Capture the cell that displays the provided text and extract its (x, y) central coordinate. 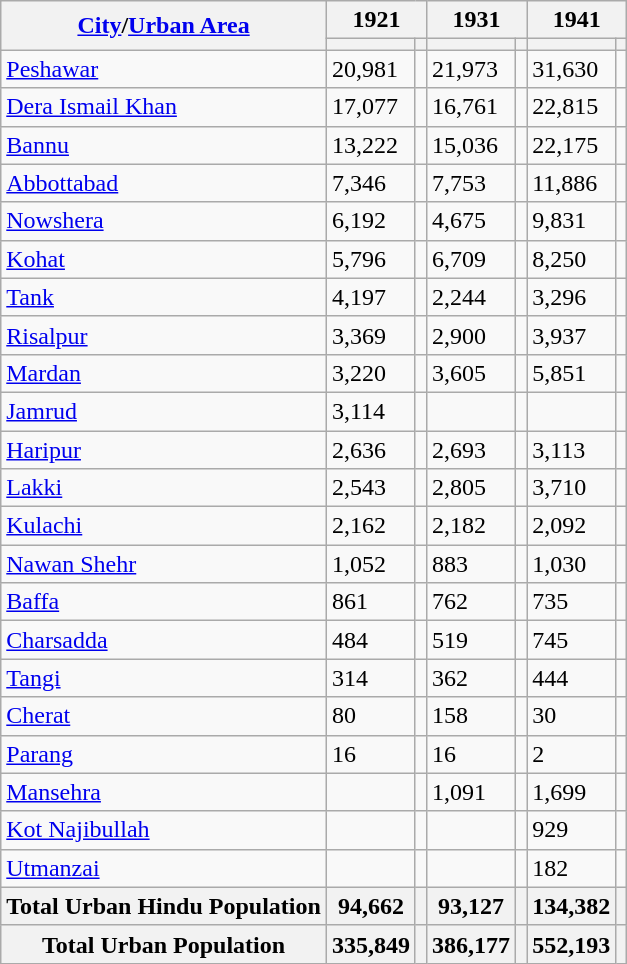
1,091 (470, 792)
Nawan Shehr (164, 564)
735 (572, 602)
21,973 (470, 69)
20,981 (370, 69)
Total Urban Population (164, 944)
7,753 (470, 183)
16,761 (470, 107)
3,710 (572, 488)
1921 (376, 20)
80 (370, 716)
1931 (476, 20)
9,831 (572, 221)
94,662 (370, 906)
762 (470, 602)
929 (572, 830)
15,036 (470, 145)
2,543 (370, 488)
17,077 (370, 107)
Risalpur (164, 335)
11,886 (572, 183)
2,092 (572, 526)
2,636 (370, 449)
Mardan (164, 373)
362 (470, 678)
2,693 (470, 449)
Tangi (164, 678)
Total Urban Hindu Population (164, 906)
30 (572, 716)
Bannu (164, 145)
5,796 (370, 259)
31,630 (572, 69)
1,030 (572, 564)
484 (370, 640)
5,851 (572, 373)
3,113 (572, 449)
22,175 (572, 145)
182 (572, 868)
3,114 (370, 411)
4,675 (470, 221)
158 (470, 716)
Kot Najibullah (164, 830)
883 (470, 564)
2 (572, 754)
1,052 (370, 564)
Tank (164, 297)
519 (470, 640)
745 (572, 640)
Utmanzai (164, 868)
Dera Ismail Khan (164, 107)
386,177 (470, 944)
1941 (577, 20)
314 (370, 678)
Parang (164, 754)
Mansehra (164, 792)
3,369 (370, 335)
Charsadda (164, 640)
2,182 (470, 526)
Nowshera (164, 221)
2,244 (470, 297)
134,382 (572, 906)
22,815 (572, 107)
3,937 (572, 335)
444 (572, 678)
Baffa (164, 602)
2,805 (470, 488)
6,709 (470, 259)
13,222 (370, 145)
Kulachi (164, 526)
Cherat (164, 716)
Haripur (164, 449)
861 (370, 602)
City/Urban Area (164, 26)
3,220 (370, 373)
3,296 (572, 297)
93,127 (470, 906)
4,197 (370, 297)
552,193 (572, 944)
1,699 (572, 792)
6,192 (370, 221)
Abbottabad (164, 183)
Peshawar (164, 69)
335,849 (370, 944)
2,900 (470, 335)
7,346 (370, 183)
8,250 (572, 259)
Kohat (164, 259)
2,162 (370, 526)
Lakki (164, 488)
3,605 (470, 373)
Jamrud (164, 411)
